Return [X, Y] of the center of cell containing provided text 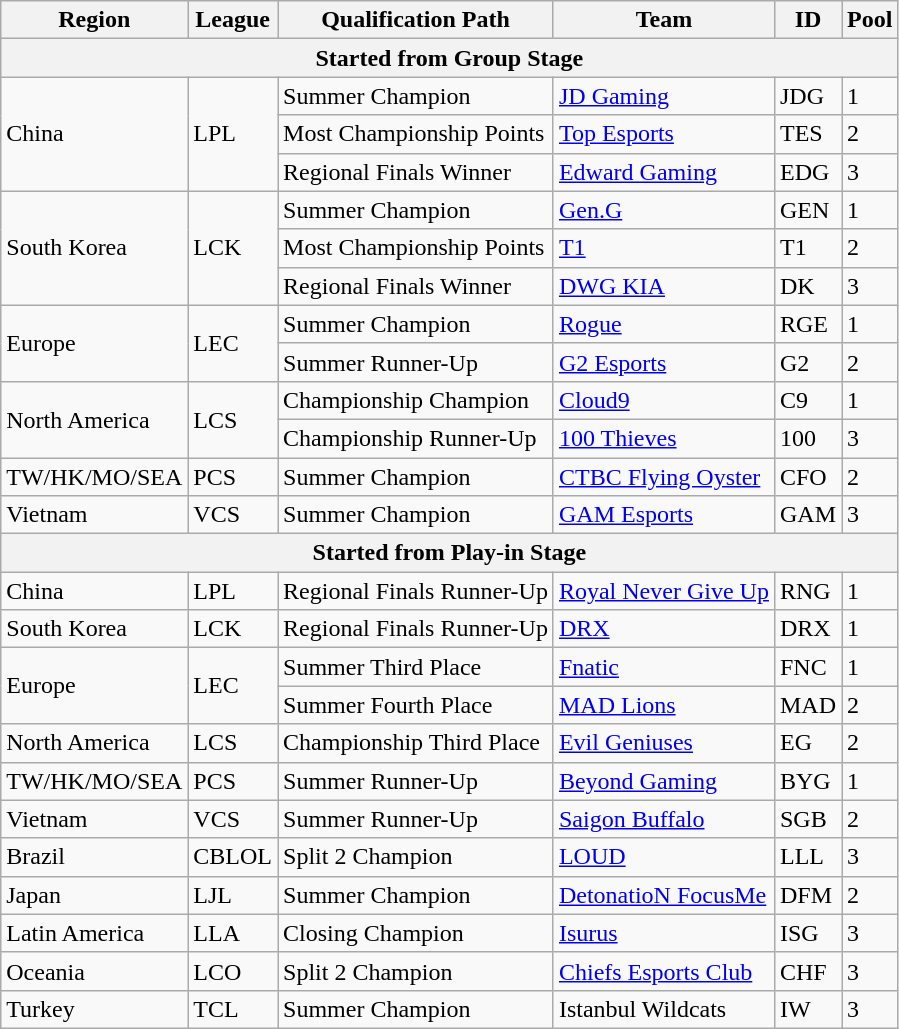
Top Esports [664, 134]
LCO [233, 971]
Qualification Path [416, 20]
ID [808, 20]
SGB [808, 819]
G2 [808, 362]
Turkey [94, 1009]
LOUD [664, 857]
JD Gaming [664, 96]
100 Thieves [664, 438]
Evil Geniuses [664, 743]
IW [808, 1009]
DWG KIA [664, 286]
CFO [808, 477]
Summer Third Place [416, 667]
DetonatioN FocusMe [664, 895]
TES [808, 134]
DK [808, 286]
Started from Play-in Stage [450, 553]
Beyond Gaming [664, 781]
BYG [808, 781]
CHF [808, 971]
LLL [808, 857]
Istanbul Wildcats [664, 1009]
Rogue [664, 324]
Championship Third Place [416, 743]
GAM Esports [664, 515]
Closing Champion [416, 933]
EG [808, 743]
C9 [808, 400]
TCL [233, 1009]
MAD Lions [664, 705]
GEN [808, 210]
MAD [808, 705]
RGE [808, 324]
Fnatic [664, 667]
Chiefs Esports Club [664, 971]
LJL [233, 895]
Started from Group Stage [450, 58]
Team [664, 20]
EDG [808, 172]
Saigon Buffalo [664, 819]
ISG [808, 933]
LLA [233, 933]
FNC [808, 667]
Latin America [94, 933]
Cloud9 [664, 400]
Summer Fourth Place [416, 705]
Championship Runner-Up [416, 438]
G2 Esports [664, 362]
Isurus [664, 933]
Brazil [94, 857]
GAM [808, 515]
Japan [94, 895]
CBLOL [233, 857]
Pool [870, 20]
Edward Gaming [664, 172]
League [233, 20]
CTBC Flying Oyster [664, 477]
100 [808, 438]
JDG [808, 96]
Royal Never Give Up [664, 591]
Region [94, 20]
Gen.G [664, 210]
DFM [808, 895]
RNG [808, 591]
Oceania [94, 971]
Championship Champion [416, 400]
